Return [x, y] of the center of cell containing provided text 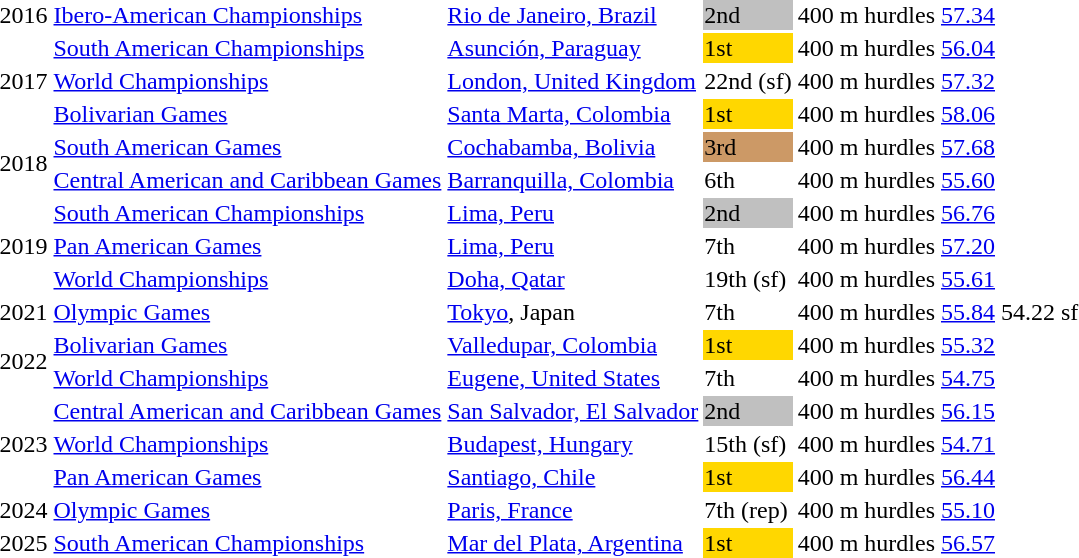
19th (sf) [748, 279]
San Salvador, El Salvador [573, 411]
Cochabamba, Bolivia [573, 147]
58.06 [968, 114]
South American Games [248, 147]
55.32 [968, 345]
Rio de Janeiro, Brazil [573, 15]
Barranquilla, Colombia [573, 180]
57.20 [968, 246]
22nd (sf) [748, 81]
55.10 [968, 510]
55.84 [968, 312]
Eugene, United States [573, 378]
57.32 [968, 81]
Tokyo, Japan [573, 312]
Mar del Plata, Argentina [573, 543]
54.71 [968, 444]
56.04 [968, 48]
3rd [748, 147]
56.57 [968, 543]
Ibero-American Championships [248, 15]
6th [748, 180]
57.68 [968, 147]
Budapest, Hungary [573, 444]
Valledupar, Colombia [573, 345]
Asunción, Paraguay [573, 48]
7th (rep) [748, 510]
56.15 [968, 411]
55.61 [968, 279]
55.60 [968, 180]
Doha, Qatar [573, 279]
Paris, France [573, 510]
Santa Marta, Colombia [573, 114]
56.76 [968, 213]
54.75 [968, 378]
Santiago, Chile [573, 477]
56.44 [968, 477]
London, United Kingdom [573, 81]
15th (sf) [748, 444]
57.34 [968, 15]
